For the text-containing cell, return its midpoint in (X, Y) coordinate format. 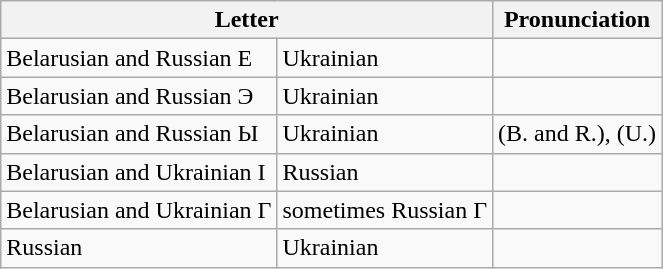
Belarusian and Russian Е (139, 58)
Letter (247, 20)
Belarusian and Russian Э (139, 96)
(B. and R.), (U.) (578, 134)
Pronunciation (578, 20)
sometimes Russian Г (385, 210)
Belarusian and Ukrainian І (139, 172)
Belarusian and Russian Ы (139, 134)
Belarusian and Ukrainian Г (139, 210)
